Search for the cell housing the specified text and yield its (X, Y) center coordinate. 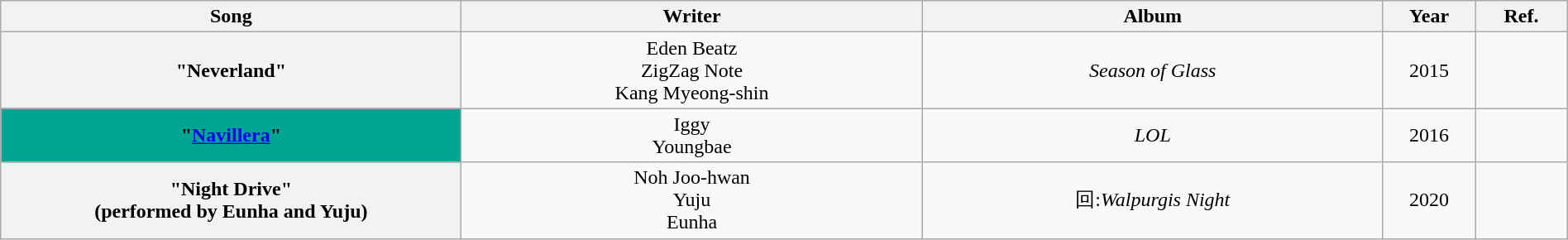
"Navillera" (232, 136)
Season of Glass (1153, 70)
LOL (1153, 136)
Eden BeatzZigZag NoteKang Myeong-shin (691, 70)
Writer (691, 17)
Noh Joo-hwanYujuEunha (691, 200)
回:Walpurgis Night (1153, 200)
2015 (1429, 70)
IggyYoungbae (691, 136)
"Night Drive"(performed by Eunha and Yuju) (232, 200)
"Neverland" (232, 70)
Album (1153, 17)
Ref. (1522, 17)
Year (1429, 17)
2020 (1429, 200)
2016 (1429, 136)
Song (232, 17)
